Extract the (x, y) coordinate from the center of the cell holding the provided text.  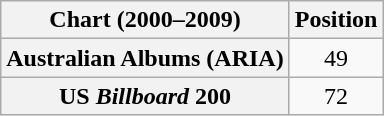
72 (336, 96)
Australian Albums (ARIA) (145, 58)
Chart (2000–2009) (145, 20)
Position (336, 20)
US Billboard 200 (145, 96)
49 (336, 58)
